Pinpoint the cell where the given text exists, returning its (X, Y) midpoint coordinate. 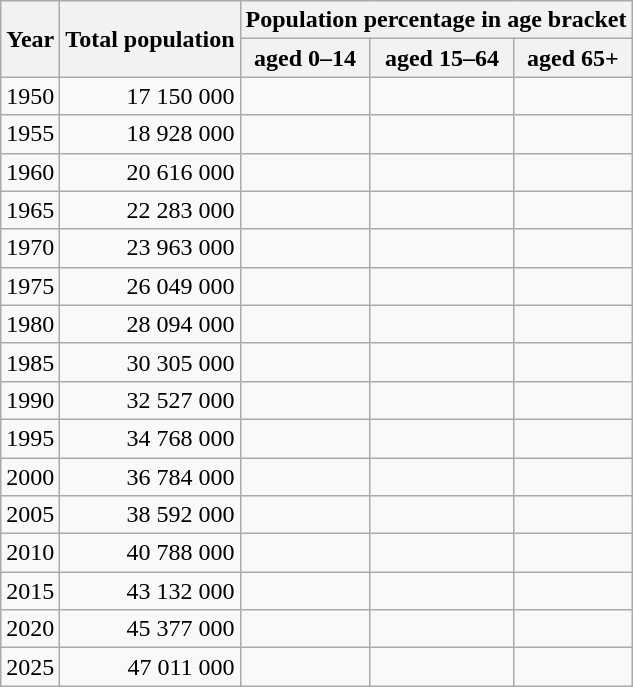
aged 65+ (573, 58)
Total population (150, 39)
45 377 000 (150, 629)
2005 (30, 515)
36 784 000 (150, 477)
1955 (30, 134)
47 011 000 (150, 667)
20 616 000 (150, 172)
43 132 000 (150, 591)
40 788 000 (150, 553)
1985 (30, 362)
2010 (30, 553)
2025 (30, 667)
2000 (30, 477)
2015 (30, 591)
28 094 000 (150, 324)
1970 (30, 248)
1950 (30, 96)
Population percentage in age bracket (436, 20)
23 963 000 (150, 248)
32 527 000 (150, 400)
18 928 000 (150, 134)
1960 (30, 172)
30 305 000 (150, 362)
26 049 000 (150, 286)
1975 (30, 286)
17 150 000 (150, 96)
34 768 000 (150, 438)
38 592 000 (150, 515)
aged 15–64 (442, 58)
aged 0–14 (305, 58)
1965 (30, 210)
2020 (30, 629)
22 283 000 (150, 210)
1995 (30, 438)
1980 (30, 324)
Year (30, 39)
1990 (30, 400)
